Detect which cell encompasses the target text, then output its (x, y) center coordinate. 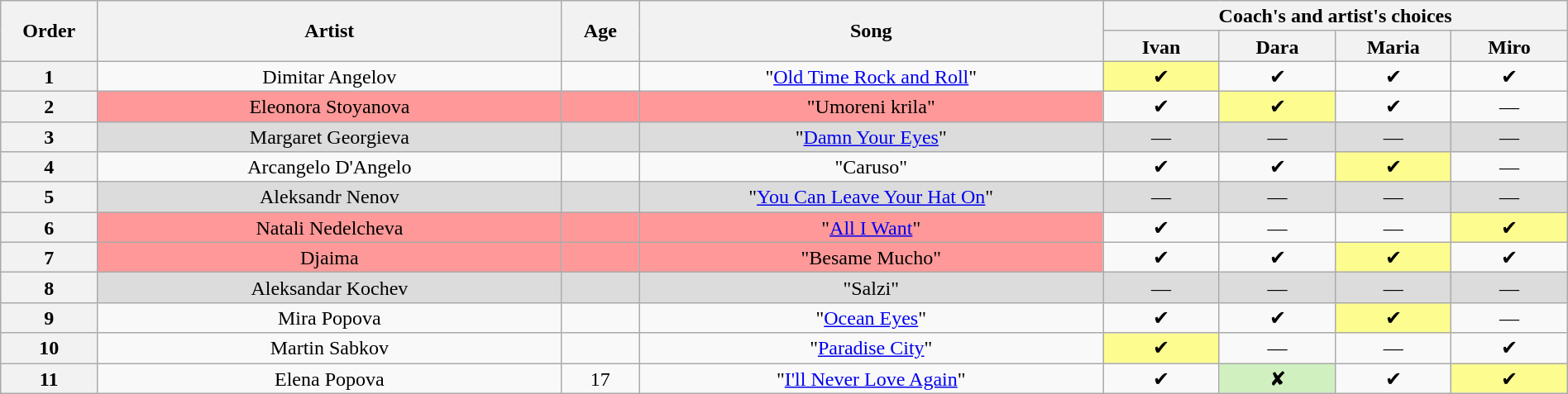
"You Can Leave Your Hat On" (872, 197)
Artist (329, 31)
Coach's and artist's choices (1335, 17)
Elena Popova (329, 378)
"Old Time Rock and Roll" (872, 76)
4 (50, 167)
Order (50, 31)
10 (50, 349)
Aleksandr Nenov (329, 197)
3 (50, 137)
2 (50, 106)
9 (50, 317)
7 (50, 258)
17 (600, 378)
"Paradise City" (872, 349)
Natali Nedelcheva (329, 228)
"Besame Mucho" (872, 258)
Arcangelo D'Angelo (329, 167)
Maria (1394, 46)
"Umoreni krila" (872, 106)
"Damn Your Eyes" (872, 137)
11 (50, 378)
Aleksandar Kochev (329, 287)
1 (50, 76)
Song (872, 31)
"I'll Never Love Again" (872, 378)
Martin Sabkov (329, 349)
6 (50, 228)
"Ocean Eyes" (872, 317)
Miro (1509, 46)
Dimitar Angelov (329, 76)
Margaret Georgieva (329, 137)
Dara (1277, 46)
✘ (1277, 378)
Mira Popova (329, 317)
5 (50, 197)
Eleonora Stoyanova (329, 106)
8 (50, 287)
"Salzi" (872, 287)
"Caruso" (872, 167)
Ivan (1161, 46)
Age (600, 31)
"All I Want" (872, 228)
Djaima (329, 258)
